Extract the (x, y) coordinate from the center of the cell holding the provided text.  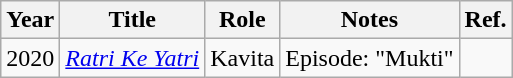
Notes (370, 20)
Role (242, 20)
Episode: "Mukti" (370, 58)
Ref. (486, 20)
2020 (30, 58)
Title (132, 20)
Ratri Ke Yatri (132, 58)
Kavita (242, 58)
Year (30, 20)
